From the cell containing the given text, extract its center point as (X, Y) coordinate. 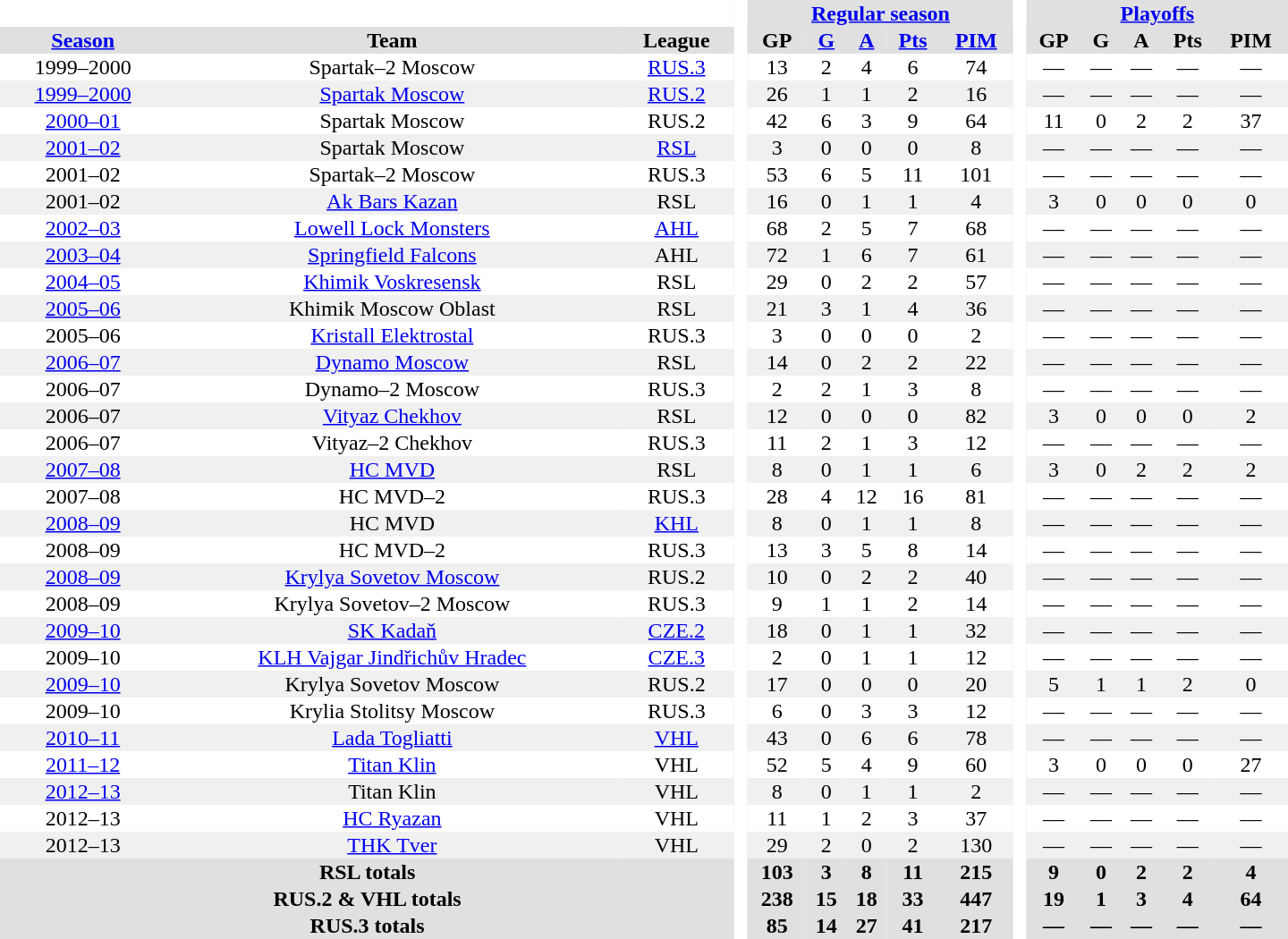
Ak Bars Kazan (392, 201)
217 (977, 926)
RSL totals (367, 872)
41 (912, 926)
40 (977, 577)
League (676, 40)
36 (977, 309)
85 (776, 926)
101 (977, 174)
43 (776, 738)
215 (977, 872)
CZE.3 (676, 657)
KHL (676, 523)
19 (1054, 899)
2004–05 (82, 282)
Lada Togliatti (392, 738)
Lowell Lock Monsters (392, 228)
61 (977, 255)
HC Ryazan (392, 818)
THK Tver (392, 845)
238 (776, 899)
15 (826, 899)
2010–11 (82, 738)
CZE.2 (676, 630)
Dynamo Moscow (392, 362)
32 (977, 630)
2003–04 (82, 255)
447 (977, 899)
21 (776, 309)
Kristall Elektrostal (392, 335)
2011–12 (82, 765)
82 (977, 416)
SK Kadaň (392, 630)
Khimik Voskresensk (392, 282)
Regular season (880, 13)
10 (776, 577)
72 (776, 255)
52 (776, 765)
81 (977, 496)
Vityaz Chekhov (392, 416)
33 (912, 899)
Season (82, 40)
20 (977, 684)
53 (776, 174)
28 (776, 496)
78 (977, 738)
Springfield Falcons (392, 255)
42 (776, 121)
60 (977, 765)
RUS.3 totals (367, 926)
130 (977, 845)
Team (392, 40)
Khimik Moscow Oblast (392, 309)
26 (776, 94)
2000–01 (82, 121)
17 (776, 684)
2002–03 (82, 228)
57 (977, 282)
Playoffs (1157, 13)
74 (977, 67)
22 (977, 362)
Krylya Sovetov–2 Moscow (392, 604)
Dynamo–2 Moscow (392, 389)
103 (776, 872)
RUS.2 & VHL totals (367, 899)
Krylia Stolitsy Moscow (392, 711)
KLH Vajgar Jindřichův Hradec (392, 657)
Vityaz–2 Chekhov (392, 443)
